Return the [X, Y] coordinate for the center point of the cell that contains the specified text.  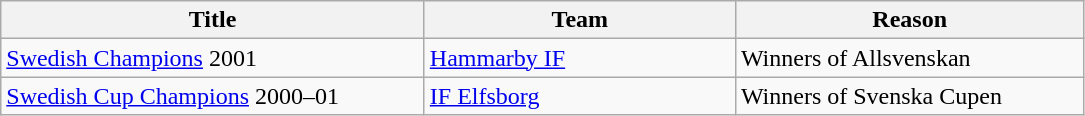
Title [213, 20]
Reason [910, 20]
IF Elfsborg [580, 96]
Winners of Allsvenskan [910, 58]
Swedish Cup Champions 2000–01 [213, 96]
Swedish Champions 2001 [213, 58]
Hammarby IF [580, 58]
Winners of Svenska Cupen [910, 96]
Team [580, 20]
